Detect which cell encompasses the target text, then output its (x, y) center coordinate. 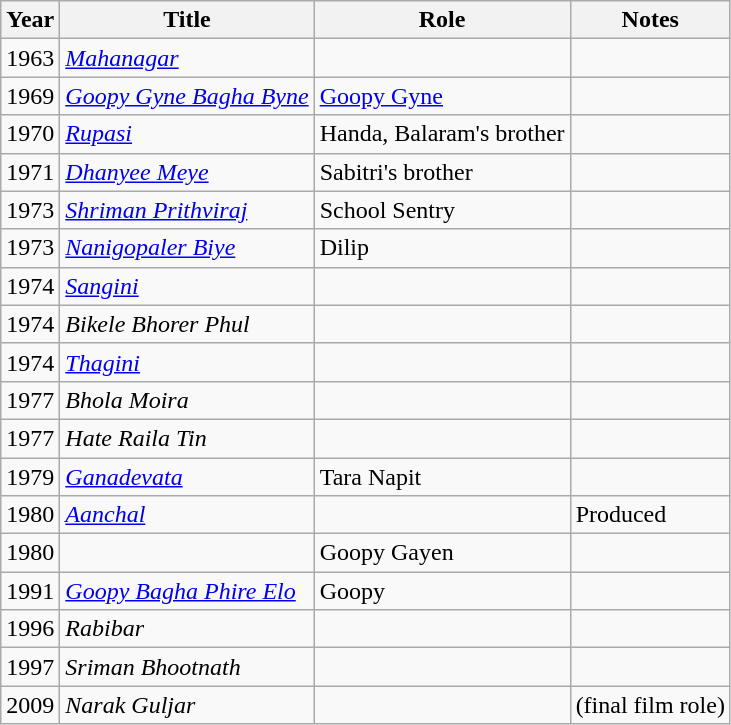
Nanigopaler Biye (187, 248)
Rabibar (187, 629)
Rupasi (187, 134)
Goopy Gyne (442, 96)
1963 (30, 58)
1969 (30, 96)
1979 (30, 477)
School Sentry (442, 210)
Handa, Balaram's brother (442, 134)
Bikele Bhorer Phul (187, 324)
Notes (650, 20)
1970 (30, 134)
Goopy Gayen (442, 553)
Produced (650, 515)
1997 (30, 667)
Dilip (442, 248)
Goopy Bagha Phire Elo (187, 591)
Sabitri's brother (442, 172)
Role (442, 20)
Dhanyee Meye (187, 172)
1971 (30, 172)
Title (187, 20)
Hate Raila Tin (187, 438)
Sriman Bhootnath (187, 667)
Narak Guljar (187, 705)
Thagini (187, 362)
Ganadevata (187, 477)
Year (30, 20)
1991 (30, 591)
Goopy Gyne Bagha Byne (187, 96)
1996 (30, 629)
Mahanagar (187, 58)
(final film role) (650, 705)
Tara Napit (442, 477)
Aanchal (187, 515)
2009 (30, 705)
Shriman Prithviraj (187, 210)
Bhola Moira (187, 400)
Sangini (187, 286)
Goopy (442, 591)
